Pinpoint the cell where the given text exists, returning its [x, y] midpoint coordinate. 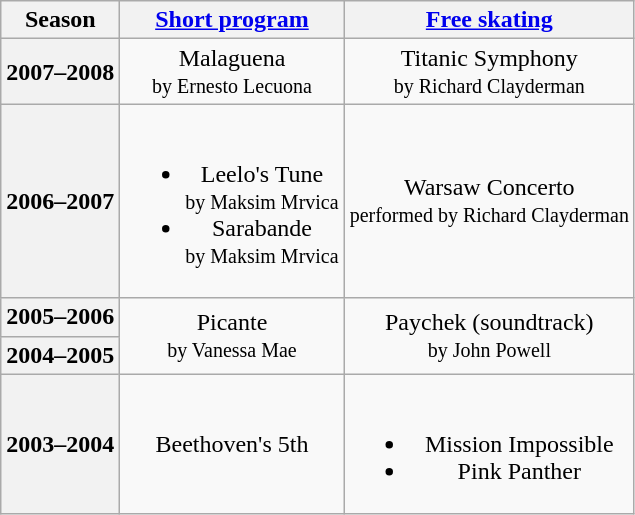
Season [60, 20]
Warsaw Concerto performed by Richard Clayderman [489, 201]
2007–2008 [60, 72]
2004–2005 [60, 355]
Mission ImpossiblePink Panther [489, 444]
2005–2006 [60, 317]
2003–2004 [60, 444]
2006–2007 [60, 201]
Short program [232, 20]
Paychek (soundtrack) by John Powell [489, 336]
Titanic Symphony by Richard Clayderman [489, 72]
Free skating [489, 20]
Leelo's Tune by Maksim Mrvica Sarabande by Maksim Mrvica [232, 201]
Picante by Vanessa Mae [232, 336]
Malaguena by Ernesto Lecuona [232, 72]
Beethoven's 5th [232, 444]
